Return [x, y] of the center of cell containing provided text 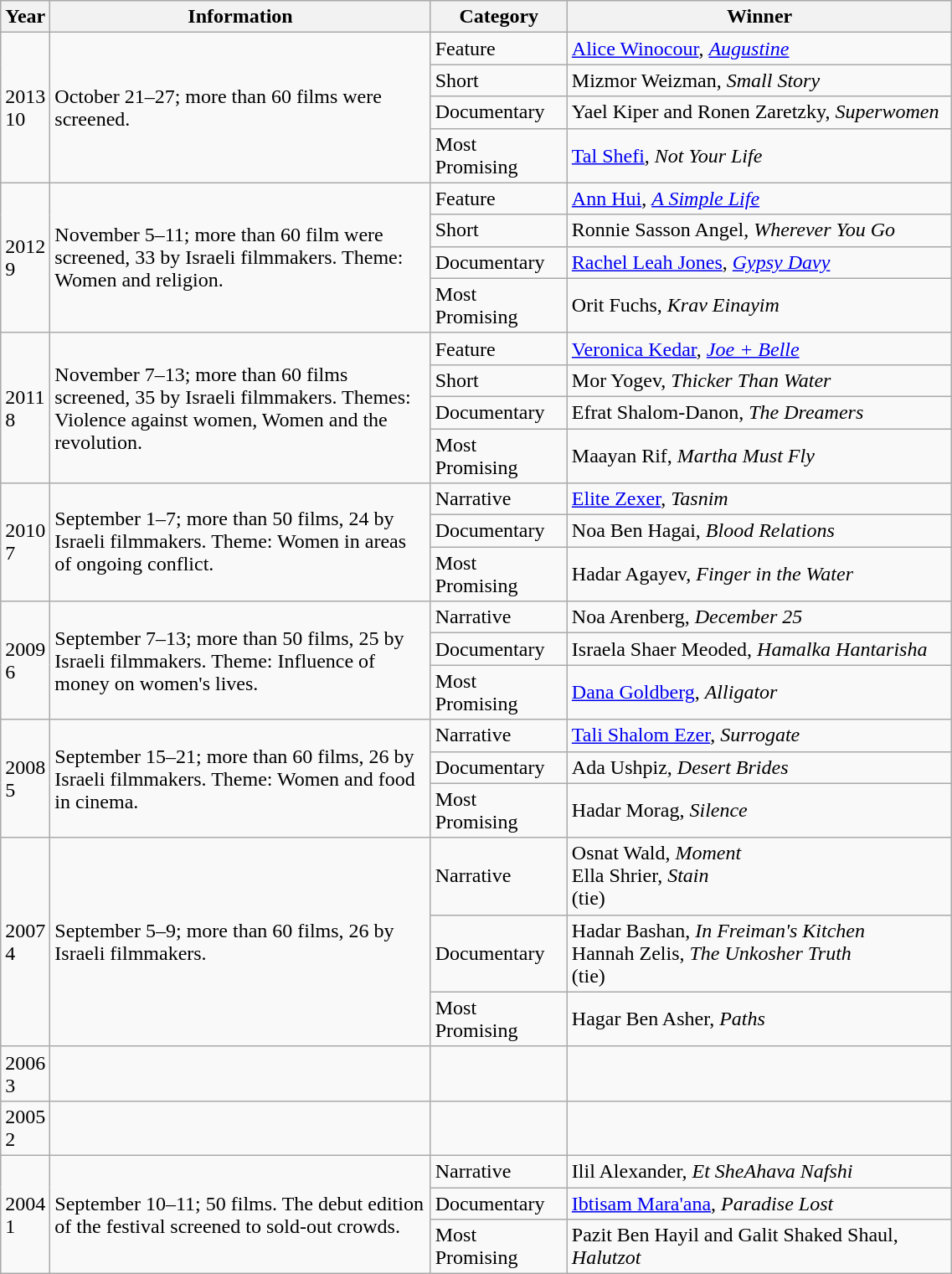
Tali Shalom Ezer, Surrogate [759, 735]
20041 [25, 1215]
Category [499, 17]
November 5–11; more than 60 film were screened, 33 by Israeli filmmakers. Theme: Women and religion. [240, 258]
201310 [25, 107]
September 15–21; more than 60 films, 26 by Israeli filmmakers. Theme: Women and food in cinema. [240, 779]
September 10–11; 50 films. The debut edition of the festival screened to sold-out crowds. [240, 1215]
Orit Fuchs, Krav Einayim [759, 305]
Noa Arenberg, December 25 [759, 617]
20063 [25, 1074]
Yael Kiper and Ronen Zaretzky, Superwomen [759, 112]
Mor Yogev, Thicker Than Water [759, 380]
Hagar Ben Asher, Paths [759, 1019]
Elite Zexer, Tasnim [759, 499]
Information [240, 17]
Ada Ushpiz, Desert Brides [759, 767]
Dana Goldberg, Alligator [759, 692]
Ilil Alexander, Et SheAhava Nafshi [759, 1171]
October 21–27; more than 60 films were screened. [240, 107]
Maayan Rif, Martha Must Fly [759, 456]
Ibtisam Mara'ana, Paradise Lost [759, 1204]
Hadar Morag, Silence [759, 811]
Hadar Bashan, In Freiman's KitchenHannah Zelis, The Unkosher Truth(tie) [759, 953]
Osnat Wald, MomentElla Shrier, Stain(tie) [759, 876]
September 1–7; more than 50 films, 24 by Israeli filmmakers. Theme: Women in areas of ongoing conflict. [240, 543]
Efrat Shalom-Danon, The Dreamers [759, 412]
November 7–13; more than 60 films screened, 35 by Israeli filmmakers. Themes: Violence against women, Women and the revolution. [240, 407]
20052 [25, 1127]
Rachel Leah Jones, Gypsy Davy [759, 262]
20107 [25, 543]
Ronnie Sasson Angel, Wherever You Go [759, 230]
Israela Shaer Meoded, Hamalka Hantarisha [759, 649]
20085 [25, 779]
20129 [25, 258]
Hadar Agayev, Finger in the Water [759, 575]
Tal Shefi, Not Your Life [759, 156]
20118 [25, 407]
Noa Ben Hagai, Blood Relations [759, 531]
Year [25, 17]
Winner [759, 17]
Veronica Kedar, Joe + Belle [759, 348]
Pazit Ben Hayil and Galit Shaked Shaul, Halutzot [759, 1246]
September 5–9; more than 60 films, 26 by Israeli filmmakers. [240, 941]
20096 [25, 660]
20074 [25, 941]
Alice Winocour, Augustine [759, 49]
September 7–13; more than 50 films, 25 by Israeli filmmakers. Theme: Influence of money on women's lives. [240, 660]
Ann Hui, A Simple Life [759, 199]
Mizmor Weizman, Small Story [759, 80]
